Return [X, Y] of the center of cell containing provided text 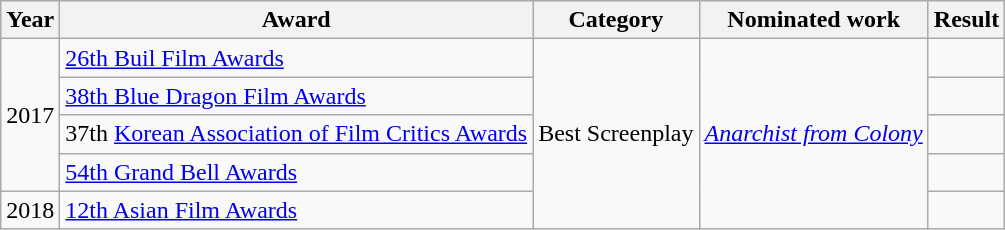
26th Buil Film Awards [296, 58]
Nominated work [814, 20]
2018 [30, 210]
Best Screenplay [616, 134]
38th Blue Dragon Film Awards [296, 96]
Result [966, 20]
Award [296, 20]
37th Korean Association of Film Critics Awards [296, 134]
Category [616, 20]
Anarchist from Colony [814, 134]
54th Grand Bell Awards [296, 172]
Year [30, 20]
12th Asian Film Awards [296, 210]
2017 [30, 115]
